Find where the given text appears and provide that cell's center as [x, y] coordinate. 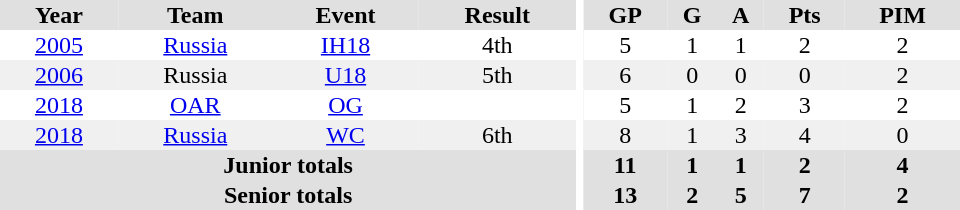
Pts [804, 15]
WC [346, 135]
OG [346, 105]
2006 [59, 75]
Result [497, 15]
13 [625, 195]
4th [497, 45]
GP [625, 15]
6th [497, 135]
OAR [196, 105]
Event [346, 15]
Team [196, 15]
Year [59, 15]
2005 [59, 45]
Junior totals [288, 165]
IH18 [346, 45]
11 [625, 165]
6 [625, 75]
7 [804, 195]
Senior totals [288, 195]
5th [497, 75]
PIM [902, 15]
G [692, 15]
A [740, 15]
8 [625, 135]
U18 [346, 75]
